Scan for the cell matching the given text and deliver its [X, Y] coordinate at center. 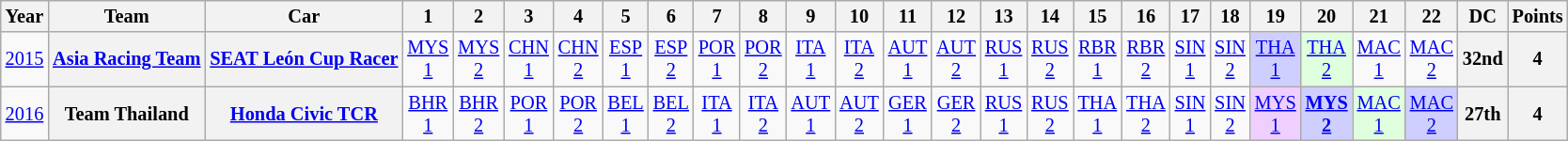
19 [1276, 16]
9 [811, 16]
22 [1432, 16]
Car [304, 16]
Team Thailand [126, 114]
GER1 [908, 114]
5 [625, 16]
17 [1190, 16]
11 [908, 16]
18 [1230, 16]
12 [956, 16]
Points [1538, 16]
Honda Civic TCR [304, 114]
BEL1 [625, 114]
32nd [1483, 59]
ESP1 [625, 59]
ESP2 [671, 59]
16 [1146, 16]
RBR2 [1146, 59]
20 [1327, 16]
2016 [24, 114]
CHN2 [579, 59]
Year [24, 16]
BHR2 [478, 114]
15 [1098, 16]
1 [428, 16]
CHN1 [528, 59]
7 [716, 16]
6 [671, 16]
21 [1379, 16]
14 [1049, 16]
2 [478, 16]
3 [528, 16]
8 [763, 16]
13 [1004, 16]
10 [859, 16]
BEL2 [671, 114]
SEAT León Cup Racer [304, 59]
BHR1 [428, 114]
RBR1 [1098, 59]
Team [126, 16]
2015 [24, 59]
GER2 [956, 114]
DC [1483, 16]
Asia Racing Team [126, 59]
27th [1483, 114]
